Find where the given text appears and provide that cell's center as (X, Y) coordinate. 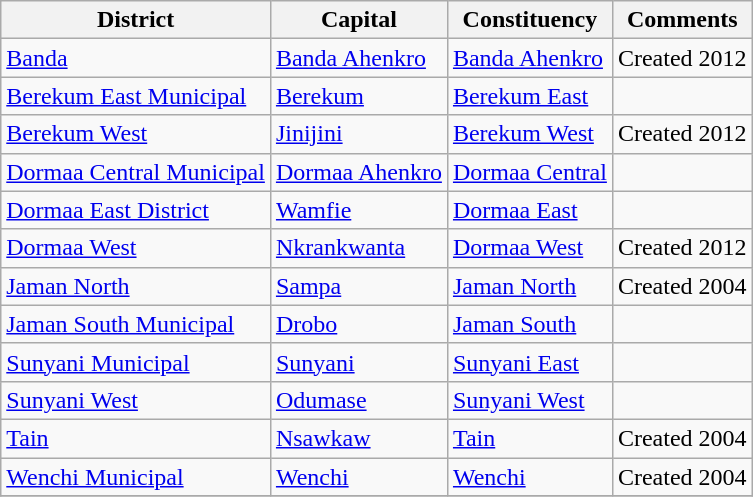
Capital (358, 20)
Sampa (358, 286)
Berekum (358, 96)
Comments (682, 20)
Sunyani (358, 362)
Jinijini (358, 134)
Drobo (358, 324)
Odumase (358, 400)
Dormaa East (530, 210)
Berekum East Municipal (136, 96)
Sunyani East (530, 362)
Wenchi Municipal (136, 477)
Constituency (530, 20)
Sunyani Municipal (136, 362)
Berekum East (530, 96)
Wamfie (358, 210)
Dormaa Ahenkro (358, 172)
Jaman South (530, 324)
Dormaa East District (136, 210)
District (136, 20)
Nsawkaw (358, 438)
Jaman South Municipal (136, 324)
Dormaa Central (530, 172)
Banda (136, 58)
Dormaa Central Municipal (136, 172)
Nkrankwanta (358, 248)
